Search for the cell housing the specified text and yield its [x, y] center coordinate. 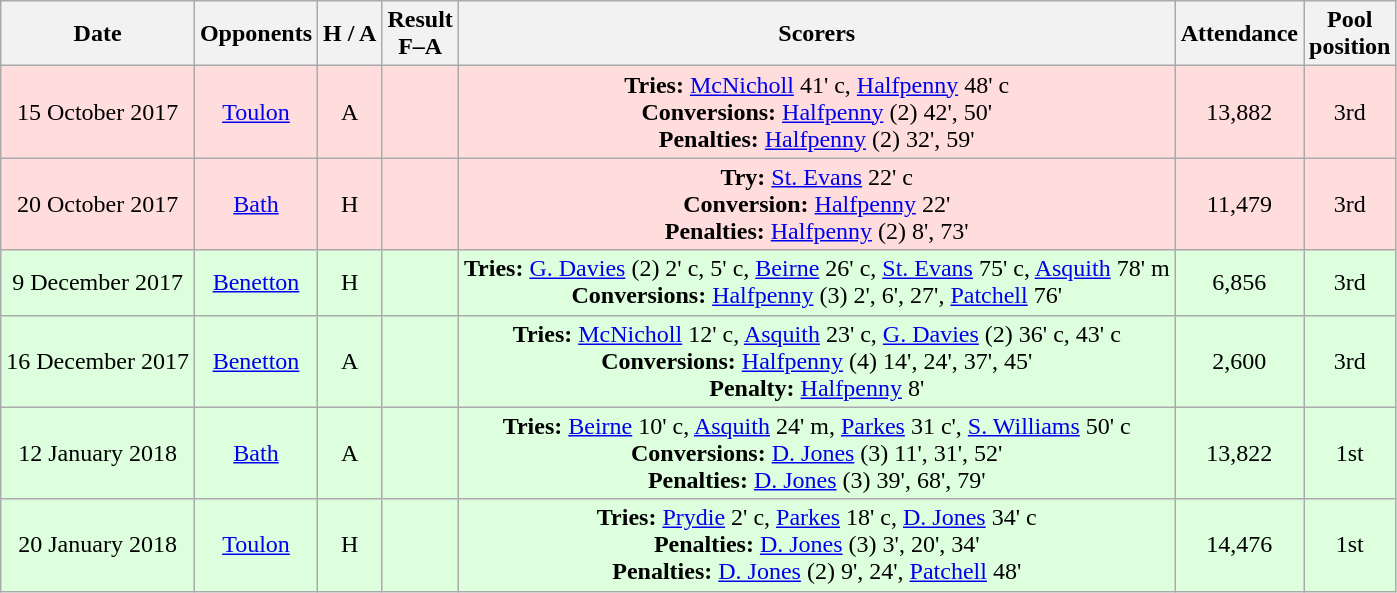
20 January 2018 [98, 545]
13,882 [1239, 112]
6,856 [1239, 282]
20 October 2017 [98, 204]
Date [98, 34]
12 January 2018 [98, 453]
13,822 [1239, 453]
2,600 [1239, 361]
Poolposition [1350, 34]
Tries: McNicholl 12' c, Asquith 23' c, G. Davies (2) 36' c, 43' cConversions: Halfpenny (4) 14', 24', 37', 45'Penalty: Halfpenny 8' [816, 361]
Tries: McNicholl 41' c, Halfpenny 48' cConversions: Halfpenny (2) 42', 50'Penalties: Halfpenny (2) 32', 59' [816, 112]
Attendance [1239, 34]
16 December 2017 [98, 361]
Tries: Prydie 2' c, Parkes 18' c, D. Jones 34' cPenalties: D. Jones (3) 3', 20', 34'Penalties: D. Jones (2) 9', 24', Patchell 48' [816, 545]
Opponents [256, 34]
Scorers [816, 34]
Try: St. Evans 22' cConversion: Halfpenny 22'Penalties: Halfpenny (2) 8', 73' [816, 204]
15 October 2017 [98, 112]
Tries: G. Davies (2) 2' c, 5' c, Beirne 26' c, St. Evans 75' c, Asquith 78' mConversions: Halfpenny (3) 2', 6', 27', Patchell 76' [816, 282]
H / A [350, 34]
11,479 [1239, 204]
Tries: Beirne 10' c, Asquith 24' m, Parkes 31 c', S. Williams 50' cConversions: D. Jones (3) 11', 31', 52'Penalties: D. Jones (3) 39', 68', 79' [816, 453]
14,476 [1239, 545]
9 December 2017 [98, 282]
ResultF–A [420, 34]
